For the text-containing cell, return its midpoint in (x, y) coordinate format. 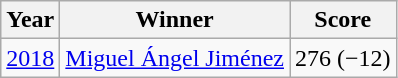
276 (−12) (344, 58)
Winner (175, 20)
2018 (30, 58)
Year (30, 20)
Miguel Ángel Jiménez (175, 58)
Score (344, 20)
